Identify which cell holds the provided text, then report its (x, y) central coordinate. 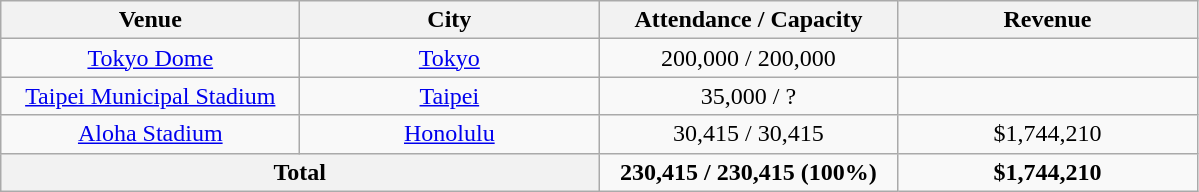
Revenue (1048, 20)
Attendance / Capacity (748, 20)
Tokyo (450, 58)
230,415 / 230,415 (100%) (748, 172)
City (450, 20)
Honolulu (450, 134)
Taipei Municipal Stadium (150, 96)
30,415 / 30,415 (748, 134)
Total (300, 172)
35,000 / ? (748, 96)
Taipei (450, 96)
Tokyo Dome (150, 58)
Venue (150, 20)
Aloha Stadium (150, 134)
200,000 / 200,000 (748, 58)
